Find where the given text appears and provide that cell's center as (X, Y) coordinate. 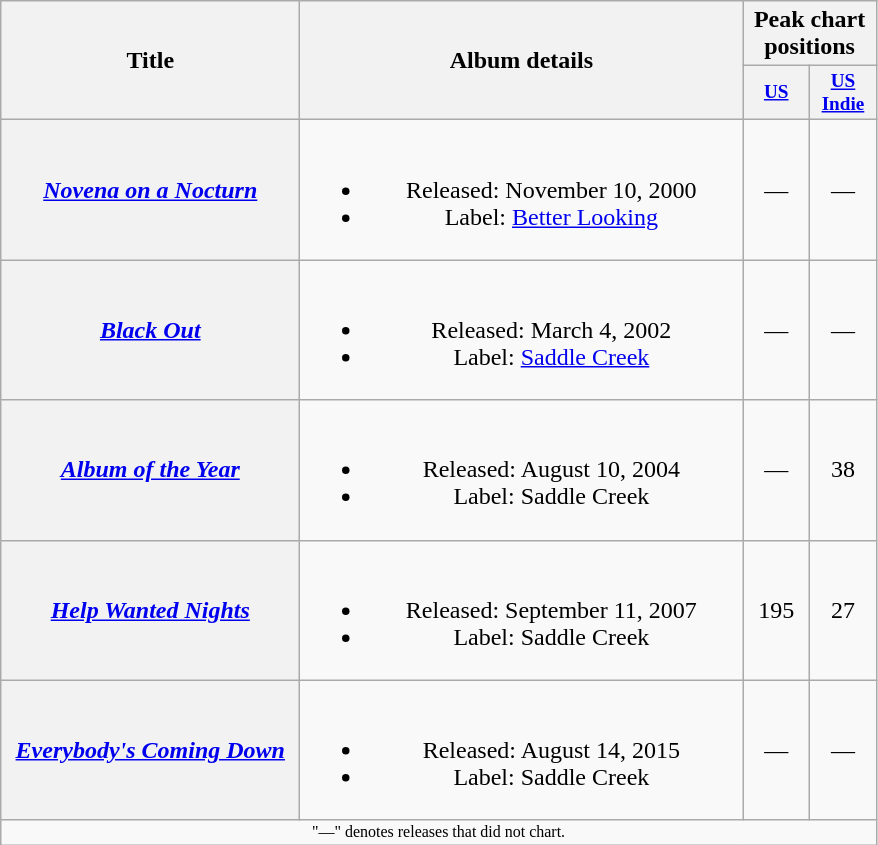
Title (150, 60)
Novena on a Nocturn (150, 190)
38 (844, 470)
27 (844, 610)
"—" denotes releases that did not chart. (439, 832)
Released: November 10, 2000Label: Better Looking (522, 190)
Everybody's Coming Down (150, 750)
Released: March 4, 2002Label: Saddle Creek (522, 330)
Album of the Year (150, 470)
Released: September 11, 2007Label: Saddle Creek (522, 610)
Released: August 14, 2015Label: Saddle Creek (522, 750)
US (776, 93)
USIndie (844, 93)
Black Out (150, 330)
Peak chart positions (810, 34)
195 (776, 610)
Released: August 10, 2004Label: Saddle Creek (522, 470)
Help Wanted Nights (150, 610)
Album details (522, 60)
